Pinpoint the cell where the given text exists, returning its [x, y] midpoint coordinate. 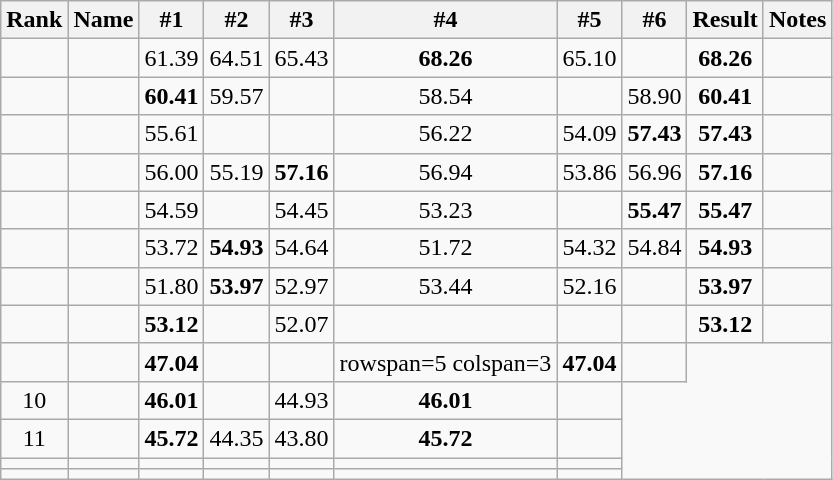
53.44 [446, 286]
55.61 [172, 134]
52.16 [590, 286]
56.96 [654, 172]
56.22 [446, 134]
54.84 [654, 248]
#2 [236, 20]
53.23 [446, 210]
52.97 [302, 286]
44.35 [236, 438]
56.00 [172, 172]
rowspan=5 colspan=3 [446, 362]
61.39 [172, 58]
56.94 [446, 172]
65.43 [302, 58]
64.51 [236, 58]
10 [34, 400]
51.72 [446, 248]
65.10 [590, 58]
44.93 [302, 400]
53.72 [172, 248]
#4 [446, 20]
55.19 [236, 172]
#5 [590, 20]
54.32 [590, 248]
Rank [34, 20]
11 [34, 438]
58.54 [446, 96]
#6 [654, 20]
52.07 [302, 324]
Name [104, 20]
54.59 [172, 210]
59.57 [236, 96]
Result [725, 20]
Notes [797, 20]
53.86 [590, 172]
51.80 [172, 286]
#1 [172, 20]
#3 [302, 20]
54.09 [590, 134]
58.90 [654, 96]
54.45 [302, 210]
54.64 [302, 248]
43.80 [302, 438]
